Extract the (x, y) coordinate from the center of the cell holding the provided text.  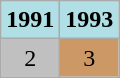
3 (90, 58)
1991 (30, 20)
1993 (90, 20)
2 (30, 58)
